Detect which cell encompasses the target text, then output its (x, y) center coordinate. 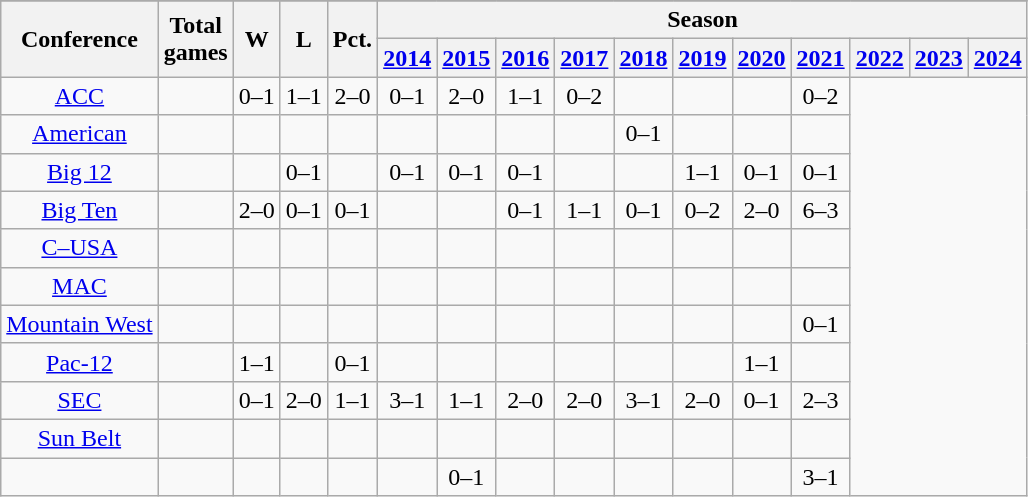
2018 (644, 58)
6–3 (820, 210)
2019 (702, 58)
2015 (466, 58)
2024 (998, 58)
2023 (938, 58)
Pct. (352, 39)
Totalgames (196, 39)
Season (703, 20)
American (80, 134)
MAC (80, 286)
2016 (526, 58)
2021 (820, 58)
2022 (880, 58)
Big 12 (80, 172)
Mountain West (80, 324)
Pac-12 (80, 362)
W (256, 39)
SEC (80, 400)
2014 (408, 58)
2020 (762, 58)
C–USA (80, 248)
2017 (584, 58)
ACC (80, 96)
Sun Belt (80, 438)
2–3 (820, 400)
L (304, 39)
Big Ten (80, 210)
Conference (80, 39)
